Return [X, Y] of the center of cell containing provided text 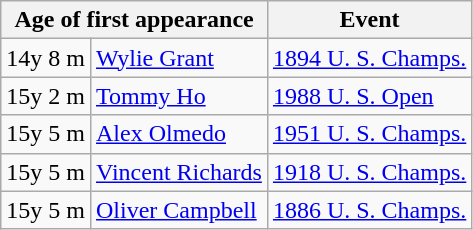
14y 8 m [46, 58]
Age of first appearance [134, 20]
15y 2 m [46, 96]
Wylie Grant [178, 58]
1951 U. S. Champs. [369, 134]
Tommy Ho [178, 96]
1918 U. S. Champs. [369, 172]
Vincent Richards [178, 172]
1886 U. S. Champs. [369, 210]
1988 U. S. Open [369, 96]
Alex Olmedo [178, 134]
Event [369, 20]
1894 U. S. Champs. [369, 58]
Oliver Campbell [178, 210]
